Output the [X, Y] coordinate of the center of the cell containing the given text.  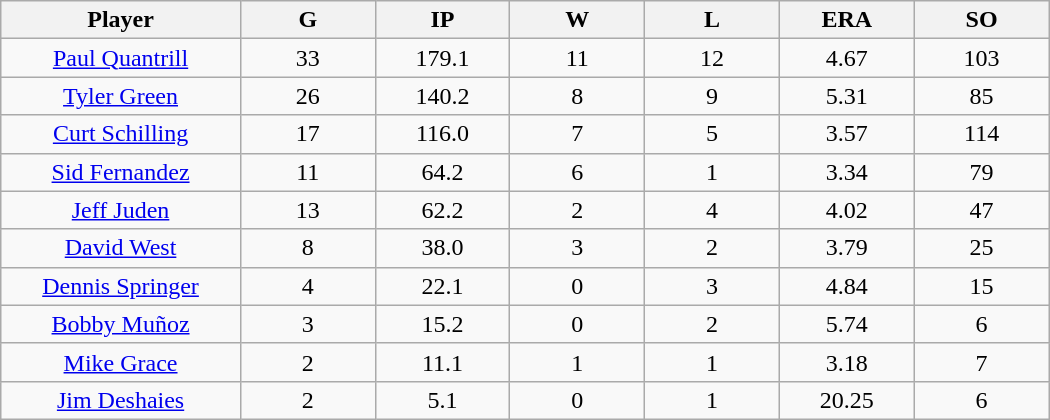
David West [121, 248]
22.1 [442, 286]
11.1 [442, 362]
Paul Quantrill [121, 58]
5.1 [442, 400]
179.1 [442, 58]
12 [712, 58]
4.84 [846, 286]
IP [442, 20]
5.74 [846, 324]
3.57 [846, 134]
25 [982, 248]
Tyler Green [121, 96]
20.25 [846, 400]
3.34 [846, 172]
15 [982, 286]
Player [121, 20]
G [308, 20]
4.02 [846, 210]
5.31 [846, 96]
Curt Schilling [121, 134]
ERA [846, 20]
85 [982, 96]
62.2 [442, 210]
33 [308, 58]
116.0 [442, 134]
Dennis Springer [121, 286]
17 [308, 134]
114 [982, 134]
9 [712, 96]
3.79 [846, 248]
Jeff Juden [121, 210]
26 [308, 96]
5 [712, 134]
79 [982, 172]
Sid Fernandez [121, 172]
W [578, 20]
140.2 [442, 96]
15.2 [442, 324]
13 [308, 210]
Jim Deshaies [121, 400]
4.67 [846, 58]
64.2 [442, 172]
38.0 [442, 248]
47 [982, 210]
3.18 [846, 362]
SO [982, 20]
L [712, 20]
Mike Grace [121, 362]
Bobby Muñoz [121, 324]
103 [982, 58]
